Return [X, Y] of the center of cell containing provided text 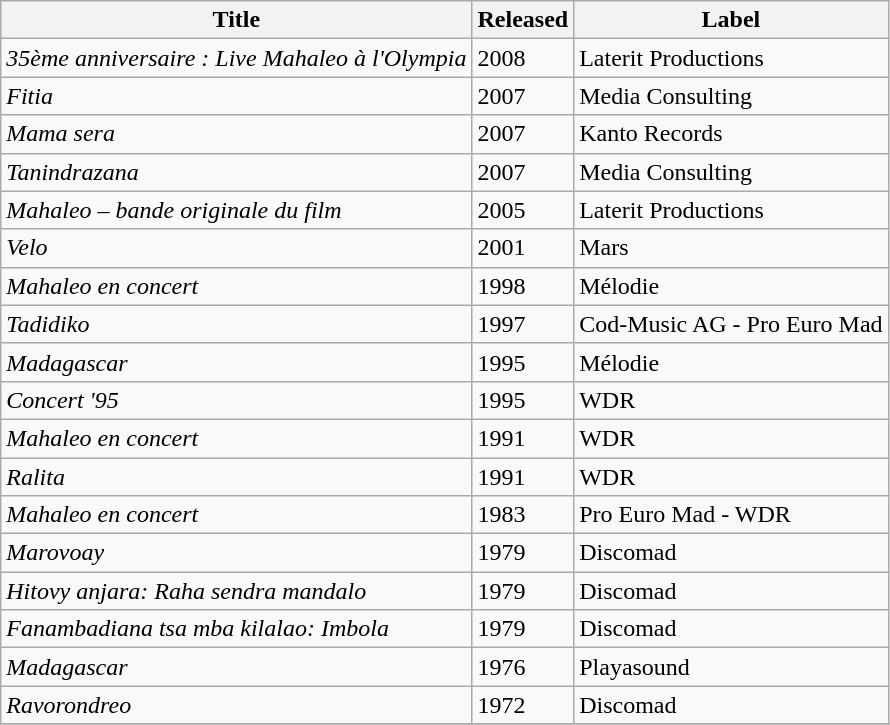
Label [731, 20]
35ème anniversaire : Live Mahaleo à l'Olympia [236, 58]
Kanto Records [731, 134]
1983 [523, 515]
1972 [523, 705]
Ravorondreo [236, 705]
1976 [523, 667]
Tadidiko [236, 324]
Marovoay [236, 553]
Fitia [236, 96]
Ralita [236, 477]
Mars [731, 248]
Velo [236, 248]
Released [523, 20]
Cod-Music AG - Pro Euro Mad [731, 324]
Tanindrazana [236, 172]
Playasound [731, 667]
Concert '95 [236, 400]
Mahaleo – bande originale du film [236, 210]
Title [236, 20]
Hitovy anjara: Raha sendra mandalo [236, 591]
Pro Euro Mad - WDR [731, 515]
1998 [523, 286]
Mama sera [236, 134]
2008 [523, 58]
2005 [523, 210]
1997 [523, 324]
Fanambadiana tsa mba kilalao: Imbola [236, 629]
2001 [523, 248]
